Return the (X, Y) coordinate for the center point of the cell that contains the specified text.  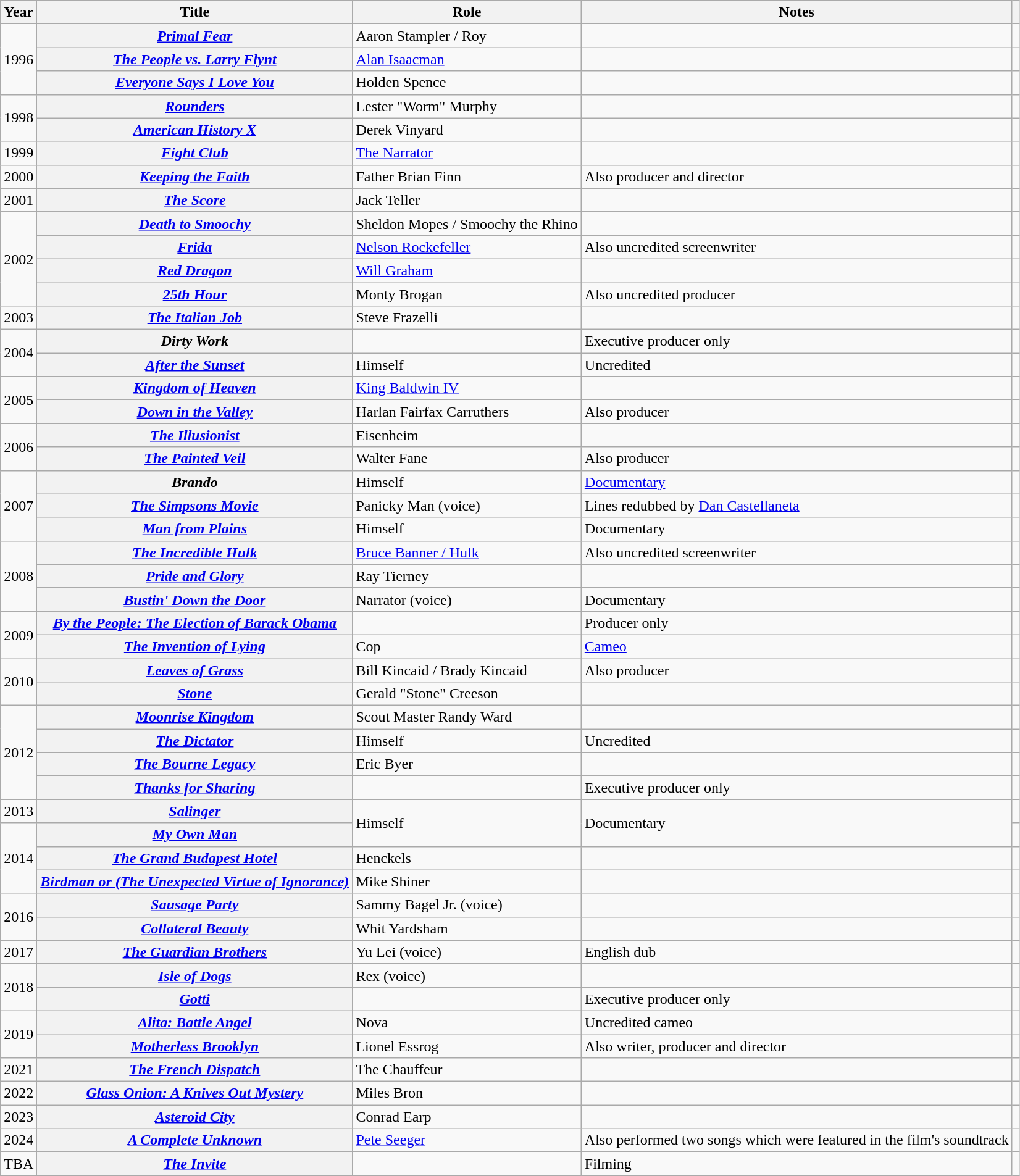
2006 (19, 447)
Asteroid City (195, 1117)
Also performed two songs which were featured in the film's soundtrack (796, 1140)
Jack Teller (467, 200)
Aaron Stampler / Roy (467, 36)
Bill Kincaid / Brady Kincaid (467, 670)
2016 (19, 917)
2024 (19, 1140)
The Score (195, 200)
The Bourne Legacy (195, 764)
By the People: The Election of Barack Obama (195, 623)
My Own Man (195, 835)
The Invite (195, 1164)
Derek Vinyard (467, 130)
Primal Fear (195, 36)
King Baldwin IV (467, 388)
The Painted Veil (195, 459)
Notes (796, 12)
The French Dispatch (195, 1070)
Conrad Earp (467, 1117)
Narrator (voice) (467, 599)
Rounders (195, 106)
Miles Bron (467, 1093)
2002 (19, 259)
Panicky Man (voice) (467, 506)
25th Hour (195, 294)
2004 (19, 353)
1998 (19, 118)
Cameo (796, 646)
Alan Isaacman (467, 59)
Bustin' Down the Door (195, 599)
Keeping the Faith (195, 177)
Ray Tierney (467, 576)
The Simpsons Movie (195, 506)
2000 (19, 177)
Uncredited cameo (796, 1022)
2013 (19, 811)
2010 (19, 682)
Rex (voice) (467, 975)
Father Brian Finn (467, 177)
Man from Plains (195, 529)
Lines redubbed by Dan Castellaneta (796, 506)
Moonrise Kingdom (195, 717)
Nelson Rockefeller (467, 247)
The Guardian Brothers (195, 952)
Frida (195, 247)
Walter Fane (467, 459)
Fight Club (195, 153)
2018 (19, 987)
Eric Byer (467, 764)
Mike Shiner (467, 882)
Year (19, 12)
Monty Brogan (467, 294)
2017 (19, 952)
2001 (19, 200)
The Narrator (467, 153)
Motherless Brooklyn (195, 1046)
The Chauffeur (467, 1070)
The Dictator (195, 741)
2019 (19, 1034)
Sausage Party (195, 905)
Role (467, 12)
Isle of Dogs (195, 975)
Brando (195, 482)
Sammy Bagel Jr. (voice) (467, 905)
Birdman or (The Unexpected Virtue of Ignorance) (195, 882)
Whit Yardsham (467, 928)
Producer only (796, 623)
Stone (195, 694)
2023 (19, 1117)
2021 (19, 1070)
2009 (19, 635)
The Illusionist (195, 435)
Pride and Glory (195, 576)
The Grand Budapest Hotel (195, 858)
Lionel Essrog (467, 1046)
The Italian Job (195, 318)
Kingdom of Heaven (195, 388)
Sheldon Mopes / Smoochy the Rhino (467, 223)
The People vs. Larry Flynt (195, 59)
Henckels (467, 858)
English dub (796, 952)
2022 (19, 1093)
Nova (467, 1022)
Cop (467, 646)
Gotti (195, 999)
After the Sunset (195, 365)
Thanks for Sharing (195, 788)
Collateral Beauty (195, 928)
1999 (19, 153)
1996 (19, 59)
Also writer, producer and director (796, 1046)
2012 (19, 753)
Pete Seeger (467, 1140)
Alita: Battle Angel (195, 1022)
The Incredible Hulk (195, 553)
Salinger (195, 811)
Red Dragon (195, 270)
2007 (19, 506)
Bruce Banner / Hulk (467, 553)
Death to Smoochy (195, 223)
Holden Spence (467, 83)
2014 (19, 858)
Will Graham (467, 270)
Everyone Says I Love You (195, 83)
2005 (19, 400)
Filming (796, 1164)
Yu Lei (voice) (467, 952)
Lester "Worm" Murphy (467, 106)
2008 (19, 576)
Gerald "Stone" Creeson (467, 694)
Also producer and director (796, 177)
Glass Onion: A Knives Out Mystery (195, 1093)
2003 (19, 318)
Leaves of Grass (195, 670)
Scout Master Randy Ward (467, 717)
Harlan Fairfax Carruthers (467, 412)
Down in the Valley (195, 412)
Dirty Work (195, 341)
The Invention of Lying (195, 646)
Also uncredited producer (796, 294)
American History X (195, 130)
A Complete Unknown (195, 1140)
Eisenheim (467, 435)
Steve Frazelli (467, 318)
TBA (19, 1164)
Title (195, 12)
